Search for the cell housing the specified text and yield its [X, Y] center coordinate. 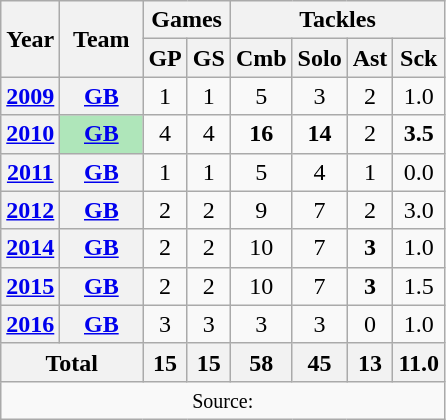
0.0 [419, 172]
Total [72, 362]
Cmb [261, 58]
2009 [30, 96]
2016 [30, 324]
Sck [419, 58]
2014 [30, 248]
58 [261, 362]
Source: [223, 400]
2011 [30, 172]
Ast [370, 58]
0 [370, 324]
3.5 [419, 134]
3.0 [419, 210]
GP [165, 58]
9 [261, 210]
Team [102, 39]
16 [261, 134]
Year [30, 39]
Solo [320, 58]
2010 [30, 134]
11.0 [419, 362]
Tackles [337, 20]
2015 [30, 286]
14 [320, 134]
Games [186, 20]
2012 [30, 210]
1.5 [419, 286]
GS [208, 58]
13 [370, 362]
45 [320, 362]
